Provide the [x, y] coordinate of the cell's center where the given text is located.  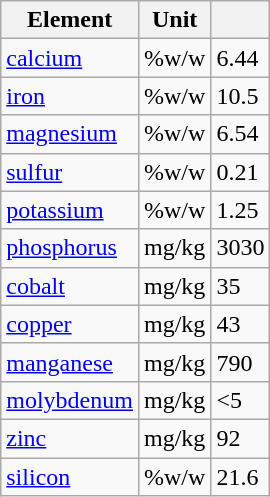
6.44 [240, 58]
molybdenum [70, 400]
790 [240, 362]
Unit [174, 20]
92 [240, 438]
calcium [70, 58]
10.5 [240, 96]
21.6 [240, 477]
iron [70, 96]
manganese [70, 362]
0.21 [240, 172]
43 [240, 324]
<5 [240, 400]
potassium [70, 210]
Element [70, 20]
6.54 [240, 134]
3030 [240, 248]
1.25 [240, 210]
phosphorus [70, 248]
35 [240, 286]
cobalt [70, 286]
zinc [70, 438]
copper [70, 324]
sulfur [70, 172]
magnesium [70, 134]
silicon [70, 477]
